From the cell containing the given text, extract its center point as (X, Y) coordinate. 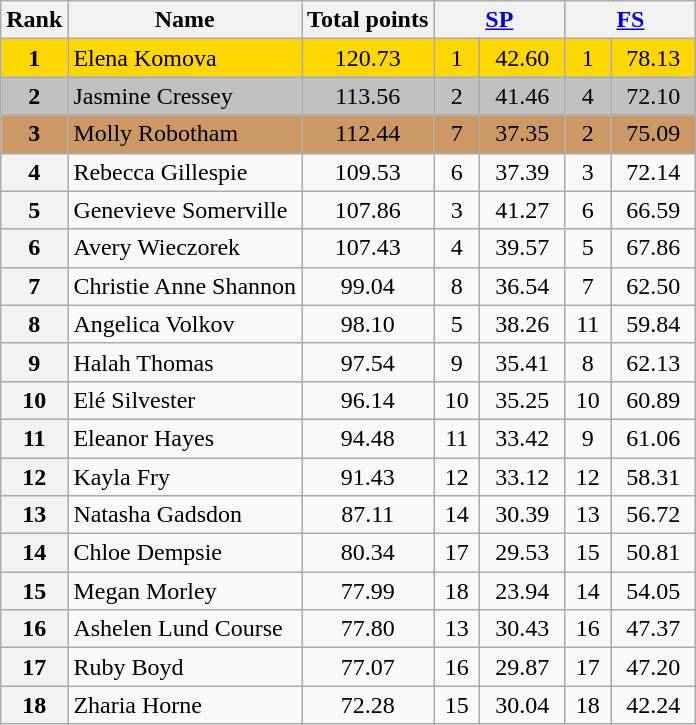
80.34 (368, 553)
Genevieve Somerville (185, 210)
Jasmine Cressey (185, 96)
72.10 (654, 96)
77.99 (368, 591)
Natasha Gadsdon (185, 515)
33.42 (522, 438)
Angelica Volkov (185, 324)
30.04 (522, 705)
87.11 (368, 515)
Christie Anne Shannon (185, 286)
75.09 (654, 134)
Zharia Horne (185, 705)
Elena Komova (185, 58)
30.43 (522, 629)
Eleanor Hayes (185, 438)
91.43 (368, 477)
59.84 (654, 324)
29.87 (522, 667)
Ashelen Lund Course (185, 629)
41.46 (522, 96)
23.94 (522, 591)
Rebecca Gillespie (185, 172)
94.48 (368, 438)
Elé Silvester (185, 400)
78.13 (654, 58)
58.31 (654, 477)
35.41 (522, 362)
67.86 (654, 248)
Rank (34, 20)
77.07 (368, 667)
62.13 (654, 362)
Molly Robotham (185, 134)
112.44 (368, 134)
77.80 (368, 629)
96.14 (368, 400)
37.39 (522, 172)
120.73 (368, 58)
37.35 (522, 134)
36.54 (522, 286)
Chloe Dempsie (185, 553)
54.05 (654, 591)
Megan Morley (185, 591)
Total points (368, 20)
39.57 (522, 248)
38.26 (522, 324)
Halah Thomas (185, 362)
41.27 (522, 210)
72.14 (654, 172)
Name (185, 20)
33.12 (522, 477)
109.53 (368, 172)
Ruby Boyd (185, 667)
99.04 (368, 286)
Avery Wieczorek (185, 248)
30.39 (522, 515)
56.72 (654, 515)
107.86 (368, 210)
113.56 (368, 96)
72.28 (368, 705)
60.89 (654, 400)
SP (500, 20)
98.10 (368, 324)
47.37 (654, 629)
29.53 (522, 553)
62.50 (654, 286)
107.43 (368, 248)
97.54 (368, 362)
50.81 (654, 553)
42.60 (522, 58)
47.20 (654, 667)
FS (630, 20)
35.25 (522, 400)
42.24 (654, 705)
Kayla Fry (185, 477)
66.59 (654, 210)
61.06 (654, 438)
